Scan for the cell matching the given text and deliver its (X, Y) coordinate at center. 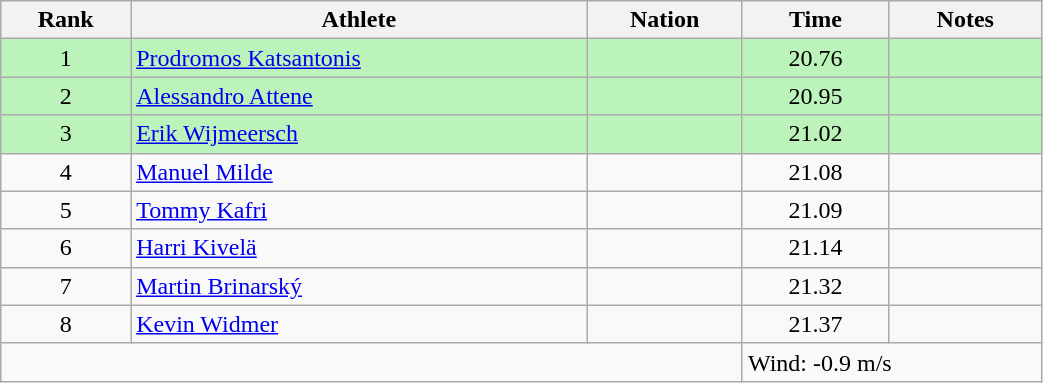
Alessandro Attene (359, 96)
21.14 (815, 248)
21.09 (815, 210)
Erik Wijmeersch (359, 134)
Prodromos Katsantonis (359, 58)
20.95 (815, 96)
4 (66, 172)
8 (66, 324)
Athlete (359, 20)
7 (66, 286)
21.37 (815, 324)
Martin Brinarský (359, 286)
Nation (665, 20)
6 (66, 248)
20.76 (815, 58)
Kevin Widmer (359, 324)
5 (66, 210)
Manuel Milde (359, 172)
Wind: -0.9 m/s (892, 362)
2 (66, 96)
21.32 (815, 286)
1 (66, 58)
Rank (66, 20)
Time (815, 20)
Harri Kivelä (359, 248)
Notes (965, 20)
21.08 (815, 172)
3 (66, 134)
21.02 (815, 134)
Tommy Kafri (359, 210)
